Return [x, y] of the center of cell containing provided text 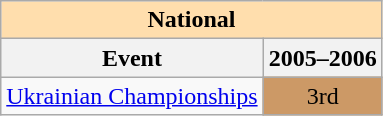
Ukrainian Championships [132, 96]
2005–2006 [322, 58]
Event [132, 58]
3rd [322, 96]
National [192, 20]
